From the cell containing the given text, extract its center point as [X, Y] coordinate. 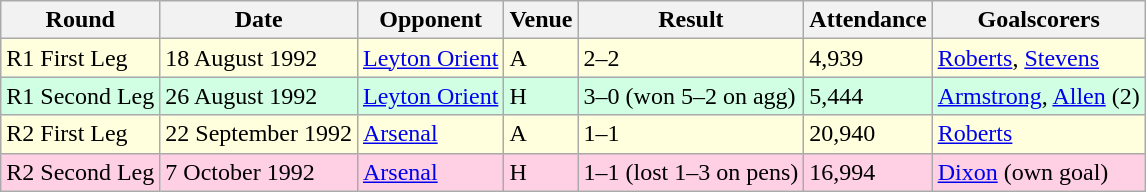
1–1 (lost 1–3 on pens) [691, 172]
Roberts [1038, 134]
Armstrong, Allen (2) [1038, 96]
R1 Second Leg [80, 96]
3–0 (won 5–2 on agg) [691, 96]
26 August 1992 [259, 96]
2–2 [691, 58]
16,994 [868, 172]
1–1 [691, 134]
R2 First Leg [80, 134]
R2 Second Leg [80, 172]
20,940 [868, 134]
Opponent [430, 20]
Result [691, 20]
7 October 1992 [259, 172]
Attendance [868, 20]
Goalscorers [1038, 20]
Round [80, 20]
22 September 1992 [259, 134]
Dixon (own goal) [1038, 172]
18 August 1992 [259, 58]
Roberts, Stevens [1038, 58]
Date [259, 20]
R1 First Leg [80, 58]
Venue [541, 20]
4,939 [868, 58]
5,444 [868, 96]
